Determine the (x, y) coordinate at the center of the cell enclosing the given text.  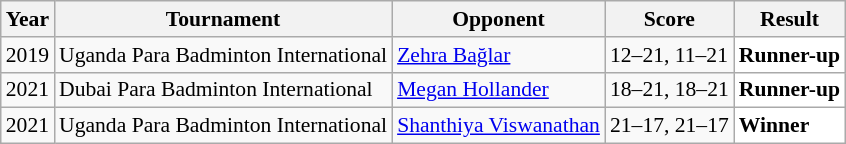
Zehra Bağlar (498, 55)
Shanthiya Viswanathan (498, 126)
2019 (28, 55)
Tournament (223, 19)
Opponent (498, 19)
Megan Hollander (498, 90)
Year (28, 19)
Dubai Para Badminton International (223, 90)
21–17, 21–17 (670, 126)
Score (670, 19)
Result (790, 19)
Winner (790, 126)
18–21, 18–21 (670, 90)
12–21, 11–21 (670, 55)
